Find where the given text appears and provide that cell's center as (X, Y) coordinate. 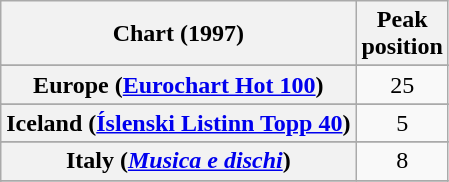
Peakposition (402, 34)
5 (402, 123)
Iceland (Íslenski Listinn Topp 40) (178, 123)
Chart (1997) (178, 34)
Europe (Eurochart Hot 100) (178, 85)
25 (402, 85)
Italy (Musica e dischi) (178, 161)
8 (402, 161)
